Detect which cell encompasses the target text, then output its (X, Y) center coordinate. 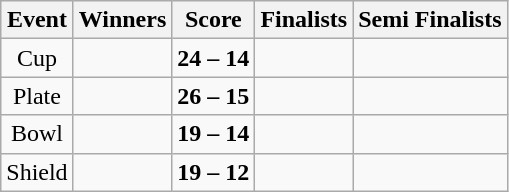
Shield (37, 172)
Bowl (37, 134)
Finalists (304, 20)
Semi Finalists (430, 20)
24 – 14 (214, 58)
Score (214, 20)
Cup (37, 58)
Event (37, 20)
Plate (37, 96)
Winners (122, 20)
19 – 12 (214, 172)
26 – 15 (214, 96)
19 – 14 (214, 134)
